Return the [x, y] coordinate for the center point of the cell that contains the specified text.  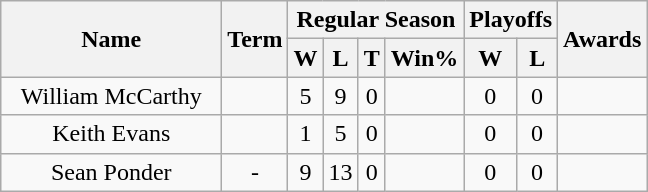
Name [112, 39]
1 [306, 134]
13 [340, 172]
Regular Season [376, 20]
Term [255, 39]
Keith Evans [112, 134]
Playoffs [511, 20]
T [372, 58]
Awards [602, 39]
- [255, 172]
William McCarthy [112, 96]
Sean Ponder [112, 172]
Win% [424, 58]
